Detect which cell encompasses the target text, then output its [x, y] center coordinate. 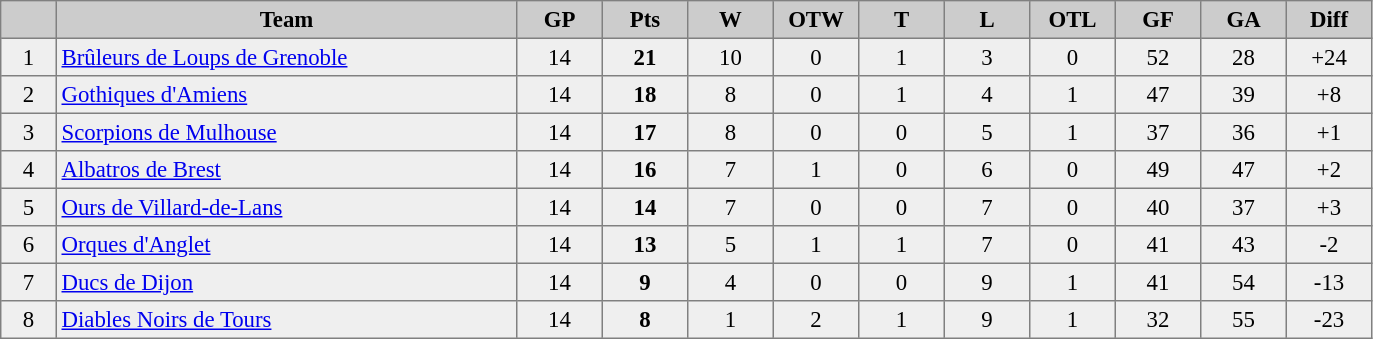
+3 [1329, 207]
GF [1158, 20]
T [902, 20]
GP [560, 20]
Diables Noirs de Tours [286, 320]
55 [1244, 320]
39 [1244, 95]
10 [731, 57]
28 [1244, 57]
Scorpions de Mulhouse [286, 132]
54 [1244, 282]
OTW [816, 20]
18 [645, 95]
GA [1244, 20]
-23 [1329, 320]
21 [645, 57]
+24 [1329, 57]
Gothiques d'Amiens [286, 95]
+1 [1329, 132]
36 [1244, 132]
+8 [1329, 95]
40 [1158, 207]
52 [1158, 57]
32 [1158, 320]
-2 [1329, 245]
13 [645, 245]
Brûleurs de Loups de Grenoble [286, 57]
Orques d'Anglet [286, 245]
17 [645, 132]
Ours de Villard-de-Lans [286, 207]
Albatros de Brest [286, 170]
L [987, 20]
Diff [1329, 20]
+2 [1329, 170]
Ducs de Dijon [286, 282]
Team [286, 20]
OTL [1073, 20]
-13 [1329, 282]
43 [1244, 245]
W [731, 20]
16 [645, 170]
49 [1158, 170]
Pts [645, 20]
